Search for the cell housing the specified text and yield its [X, Y] center coordinate. 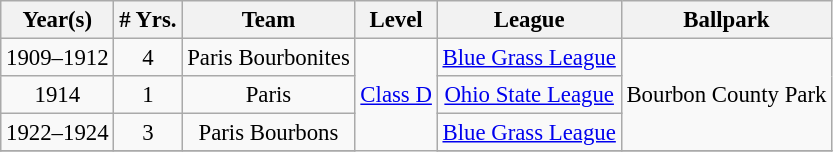
1909–1912 [58, 58]
1 [148, 95]
Paris [268, 95]
Paris Bourbons [268, 133]
Ohio State League [529, 95]
1914 [58, 95]
1922–1924 [58, 133]
4 [148, 58]
Level [396, 20]
League [529, 20]
# Yrs. [148, 20]
Class D [396, 96]
Bourbon County Park [726, 96]
Team [268, 20]
Paris Bourbonites [268, 58]
Ballpark [726, 20]
Year(s) [58, 20]
3 [148, 133]
